Find where the given text appears and provide that cell's center as (x, y) coordinate. 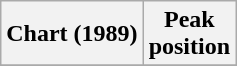
Chart (1989) (72, 34)
Peakposition (189, 34)
